Provide the (x, y) coordinate of the cell's center where the given text is located.  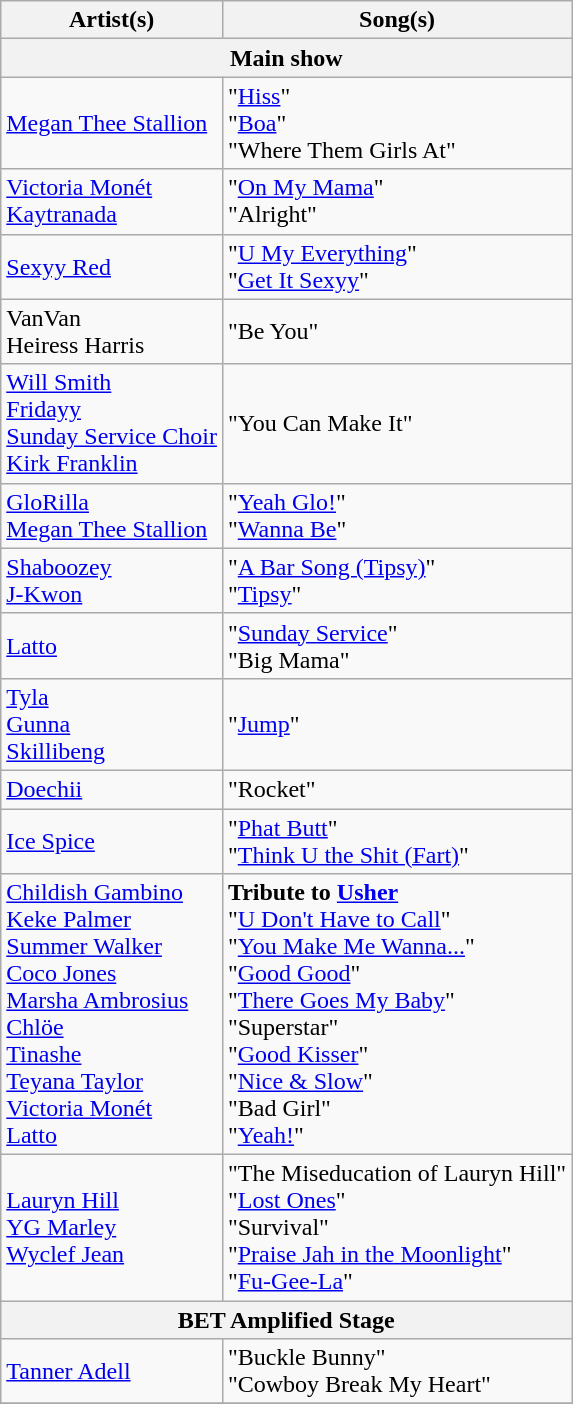
Song(s) (396, 20)
Ice Spice (112, 840)
"Yeah Glo!""Wanna Be" (396, 516)
Sexyy Red (112, 266)
"You Can Make It" (396, 424)
"Be You" (396, 332)
"Buckle Bunny""Cowboy Break My Heart" (396, 1372)
"Jump" (396, 724)
Tanner Adell (112, 1372)
VanVanHeiress Harris (112, 332)
"Sunday Service""Big Mama" (396, 646)
Artist(s) (112, 20)
Main show (286, 58)
Victoria MonétKaytranada (112, 202)
ShaboozeyJ-Kwon (112, 580)
GloRillaMegan Thee Stallion (112, 516)
"Phat Butt""Think U the Shit (Fart)" (396, 840)
Childish GambinoKeke PalmerSummer WalkerCoco JonesMarsha AmbrosiusChlöeTinasheTeyana TaylorVictoria MonétLatto (112, 1014)
"The Miseducation of Lauryn Hill""Lost Ones""Survival""Praise Jah in the Moonlight""Fu-Gee-La" (396, 1228)
Will SmithFridayySunday Service ChoirKirk Franklin (112, 424)
Megan Thee Stallion (112, 123)
Lauryn HillYG MarleyWyclef Jean (112, 1228)
"Rocket" (396, 789)
Tribute to Usher"U Don't Have to Call""You Make Me Wanna...""Good Good""There Goes My Baby""Superstar""Good Kisser""Nice & Slow""Bad Girl""Yeah!" (396, 1014)
BET Amplified Stage (286, 1320)
TylaGunnaSkillibeng (112, 724)
"U My Everything""Get It Sexyy" (396, 266)
"A Bar Song (Tipsy)""Tipsy" (396, 580)
Latto (112, 646)
"On My Mama""Alright" (396, 202)
Doechii (112, 789)
"Hiss""Boa""Where Them Girls At" (396, 123)
